Find where the given text appears and provide that cell's center as (X, Y) coordinate. 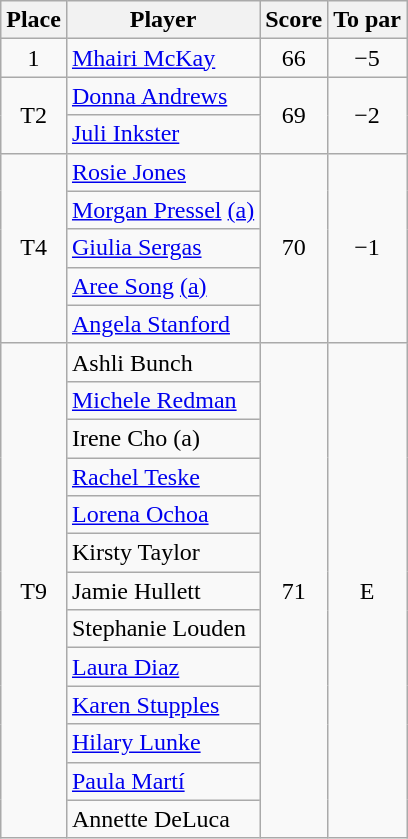
Paula Martí (162, 781)
71 (294, 590)
1 (34, 58)
Ashli Bunch (162, 362)
−2 (368, 115)
Lorena Ochoa (162, 515)
69 (294, 115)
Juli Inkster (162, 134)
Jamie Hullett (162, 591)
Place (34, 20)
Mhairi McKay (162, 58)
−1 (368, 248)
Score (294, 20)
Player (162, 20)
T4 (34, 248)
Donna Andrews (162, 96)
Michele Redman (162, 400)
T2 (34, 115)
Rachel Teske (162, 477)
To par (368, 20)
Laura Diaz (162, 667)
Angela Stanford (162, 324)
−5 (368, 58)
T9 (34, 590)
Aree Song (a) (162, 286)
70 (294, 248)
Stephanie Louden (162, 629)
66 (294, 58)
Rosie Jones (162, 172)
Hilary Lunke (162, 743)
Morgan Pressel (a) (162, 210)
Kirsty Taylor (162, 553)
Annette DeLuca (162, 819)
Giulia Sergas (162, 248)
E (368, 590)
Irene Cho (a) (162, 438)
Karen Stupples (162, 705)
